From the cell containing the given text, extract its center point as [X, Y] coordinate. 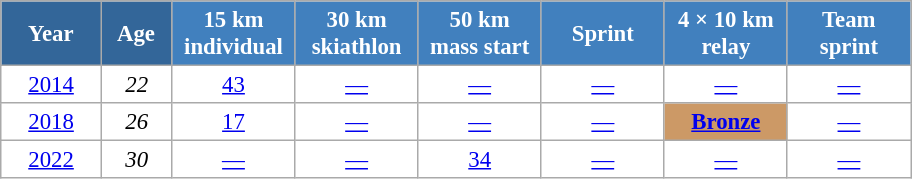
50 km mass start [480, 34]
Bronze [726, 122]
Age [136, 34]
30 km skiathlon [356, 34]
34 [480, 160]
43 [234, 85]
26 [136, 122]
30 [136, 160]
4 × 10 km relay [726, 34]
Sprint [602, 34]
15 km individual [234, 34]
2022 [52, 160]
Year [52, 34]
17 [234, 122]
2014 [52, 85]
22 [136, 85]
Team sprint [848, 34]
2018 [52, 122]
